Determine the [x, y] coordinate at the center of the cell enclosing the given text.  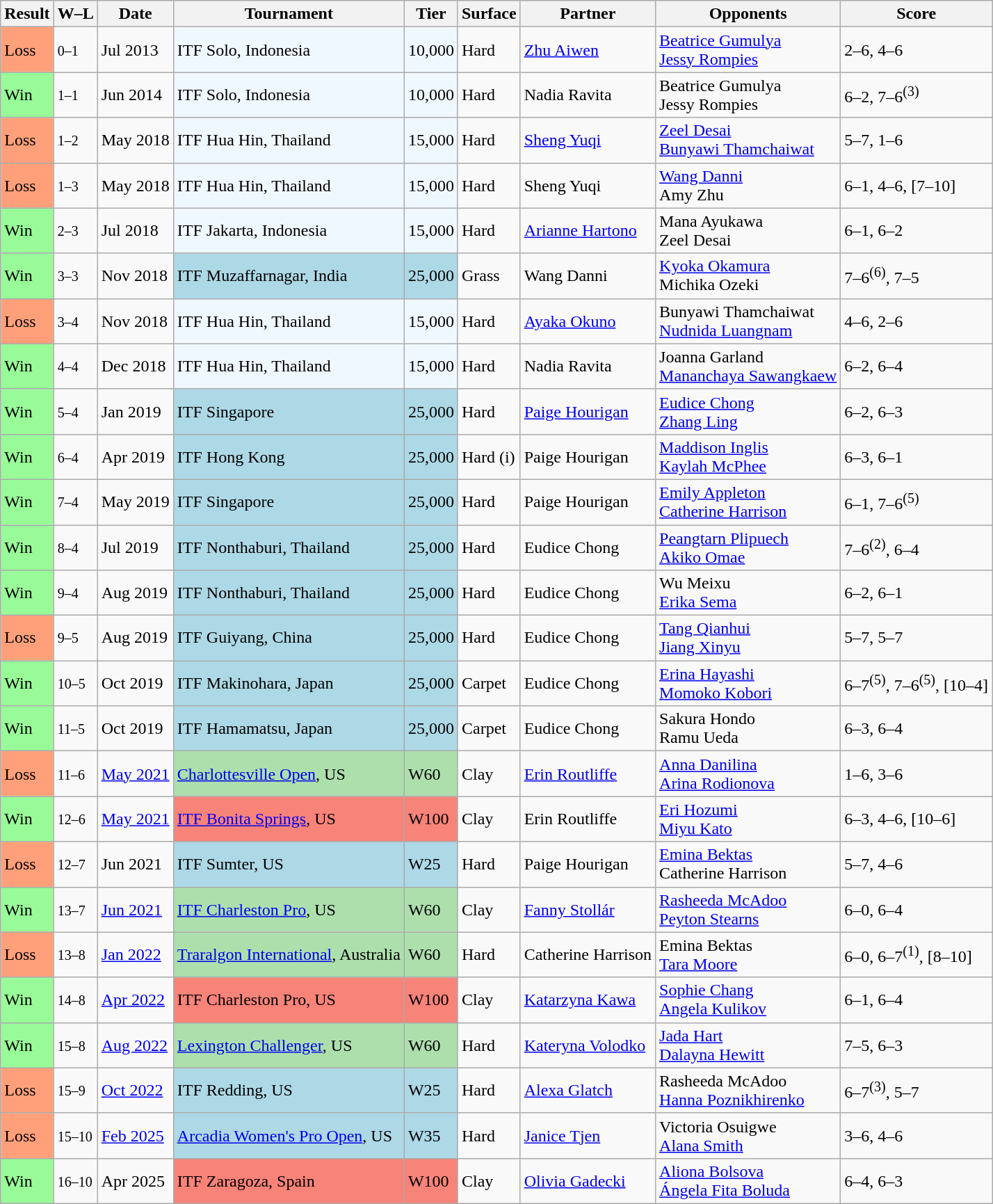
7–4 [75, 502]
Janice Tjen [588, 1135]
6–4, 6–3 [917, 1181]
Grass [489, 275]
Kateryna Volodko [588, 1045]
Victoria Osuigwe Alana Smith [748, 1135]
1–3 [75, 185]
8–4 [75, 547]
9–5 [75, 639]
Opponents [748, 14]
2–6, 4–6 [917, 50]
Jada Hart Dalayna Hewitt [748, 1045]
6–1, 4–6, [7–10] [917, 185]
Bunyawi Thamchaiwat Nudnida Luangnam [748, 321]
0–1 [75, 50]
W–L [75, 14]
Rasheeda McAdoo Hanna Poznikhirenko [748, 1091]
4–6, 2–6 [917, 321]
ITF Redding, US [289, 1091]
May 2019 [135, 502]
6–1, 6–4 [917, 1000]
12–6 [75, 819]
Charlottesville Open, US [289, 773]
Emina Bektas Tara Moore [748, 954]
6–2, 6–4 [917, 366]
15–9 [75, 1091]
ITF Muzaffarnagar, India [289, 275]
Tier [431, 14]
1–1 [75, 95]
12–7 [75, 864]
14–8 [75, 1000]
Joanna Garland Mananchaya Sawangkaew [748, 366]
6–7(5), 7–6(5), [10–4] [917, 683]
6–2, 6–1 [917, 593]
Score [917, 14]
Mana Ayukawa Zeel Desai [748, 231]
Tang Qianhui Jiang Xinyu [748, 639]
ITF Makinohara, Japan [289, 683]
Wang Danni [588, 275]
5–7, 5–7 [917, 639]
3–6, 4–6 [917, 1135]
Catherine Harrison [588, 954]
3–4 [75, 321]
Jul 2013 [135, 50]
15–10 [75, 1135]
Sakura Hondo Ramu Ueda [748, 729]
W35 [431, 1135]
Katarzyna Kawa [588, 1000]
6–3, 6–1 [917, 456]
Jan 2019 [135, 412]
Wu Meixu Erika Sema [748, 593]
Traralgon International, Australia [289, 954]
Lexington Challenger, US [289, 1045]
ITF Guiyang, China [289, 639]
6–1, 6–2 [917, 231]
Arcadia Women's Pro Open, US [289, 1135]
Jan 2022 [135, 954]
2–3 [75, 231]
13–7 [75, 910]
Anna Danilina Arina Rodionova [748, 773]
Partner [588, 14]
Kyoka Okamura Michika Ozeki [748, 275]
7–5, 6–3 [917, 1045]
Olivia Gadecki [588, 1181]
Fanny Stollár [588, 910]
6–4 [75, 456]
Aug 2022 [135, 1045]
Eri Hozumi Miyu Kato [748, 819]
Peangtarn Plipuech Akiko Omae [748, 547]
ITF Bonita Springs, US [289, 819]
Apr 2022 [135, 1000]
Feb 2025 [135, 1135]
15–8 [75, 1045]
6–3, 4–6, [10–6] [917, 819]
Wang Danni Amy Zhu [748, 185]
6–2, 6–3 [917, 412]
5–7, 1–6 [917, 141]
11–6 [75, 773]
6–3, 6–4 [917, 729]
4–4 [75, 366]
7–6(2), 6–4 [917, 547]
ITF Hamamatsu, Japan [289, 729]
Aliona Bolsova Ángela Fita Boluda [748, 1181]
Jul 2018 [135, 231]
Sophie Chang Angela Kulikov [748, 1000]
Jun 2014 [135, 95]
Ayaka Okuno [588, 321]
6–0, 6–4 [917, 910]
1–6, 3–6 [917, 773]
5–7, 4–6 [917, 864]
Jul 2019 [135, 547]
ITF Zaragoza, Spain [289, 1181]
Dec 2018 [135, 366]
Surface [489, 14]
ITF Sumter, US [289, 864]
Emily Appleton Catherine Harrison [748, 502]
11–5 [75, 729]
Date [135, 14]
Eudice Chong Zhang Ling [748, 412]
ITF Hong Kong [289, 456]
6–7(3), 5–7 [917, 1091]
6–1, 7–6(5) [917, 502]
1–2 [75, 141]
Apr 2019 [135, 456]
9–4 [75, 593]
10–5 [75, 683]
Arianne Hartono [588, 231]
ITF Jakarta, Indonesia [289, 231]
Rasheeda McAdoo Peyton Stearns [748, 910]
Zeel Desai Bunyawi Thamchaiwat [748, 141]
Emina Bektas Catherine Harrison [748, 864]
16–10 [75, 1181]
Result [27, 14]
5–4 [75, 412]
13–8 [75, 954]
3–3 [75, 275]
7–6(6), 7–5 [917, 275]
6–0, 6–7(1), [8–10] [917, 954]
Tournament [289, 14]
Hard (i) [489, 456]
Maddison Inglis Kaylah McPhee [748, 456]
Erina Hayashi Momoko Kobori [748, 683]
Oct 2022 [135, 1091]
6–2, 7–6(3) [917, 95]
Zhu Aiwen [588, 50]
Alexa Glatch [588, 1091]
Apr 2025 [135, 1181]
